For the text-containing cell, return its midpoint in (X, Y) coordinate format. 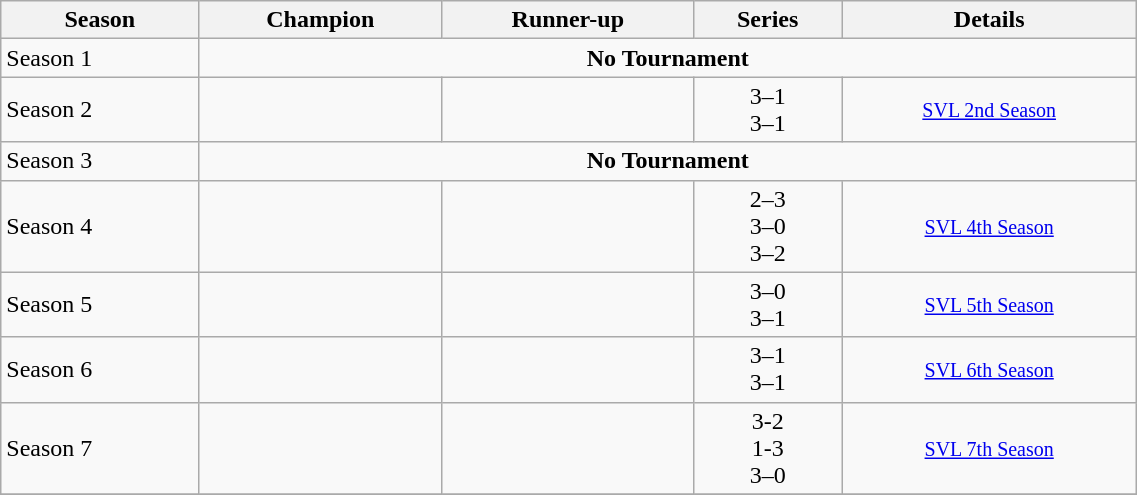
SVL 7th Season (990, 448)
SVL 4th Season (990, 226)
Season 3 (100, 161)
SVL 6th Season (990, 370)
3–03–1 (768, 304)
Season 1 (100, 58)
Details (990, 20)
SVL 5th Season (990, 304)
3-21-33–0 (768, 448)
Season 4 (100, 226)
Runner-up (568, 20)
Season (100, 20)
2–33–03–2 (768, 226)
Champion (320, 20)
SVL 2nd Season (990, 110)
Season 7 (100, 448)
Season 5 (100, 304)
Season 6 (100, 370)
Season 2 (100, 110)
Series (768, 20)
